Find where the given text appears and provide that cell's center as (x, y) coordinate. 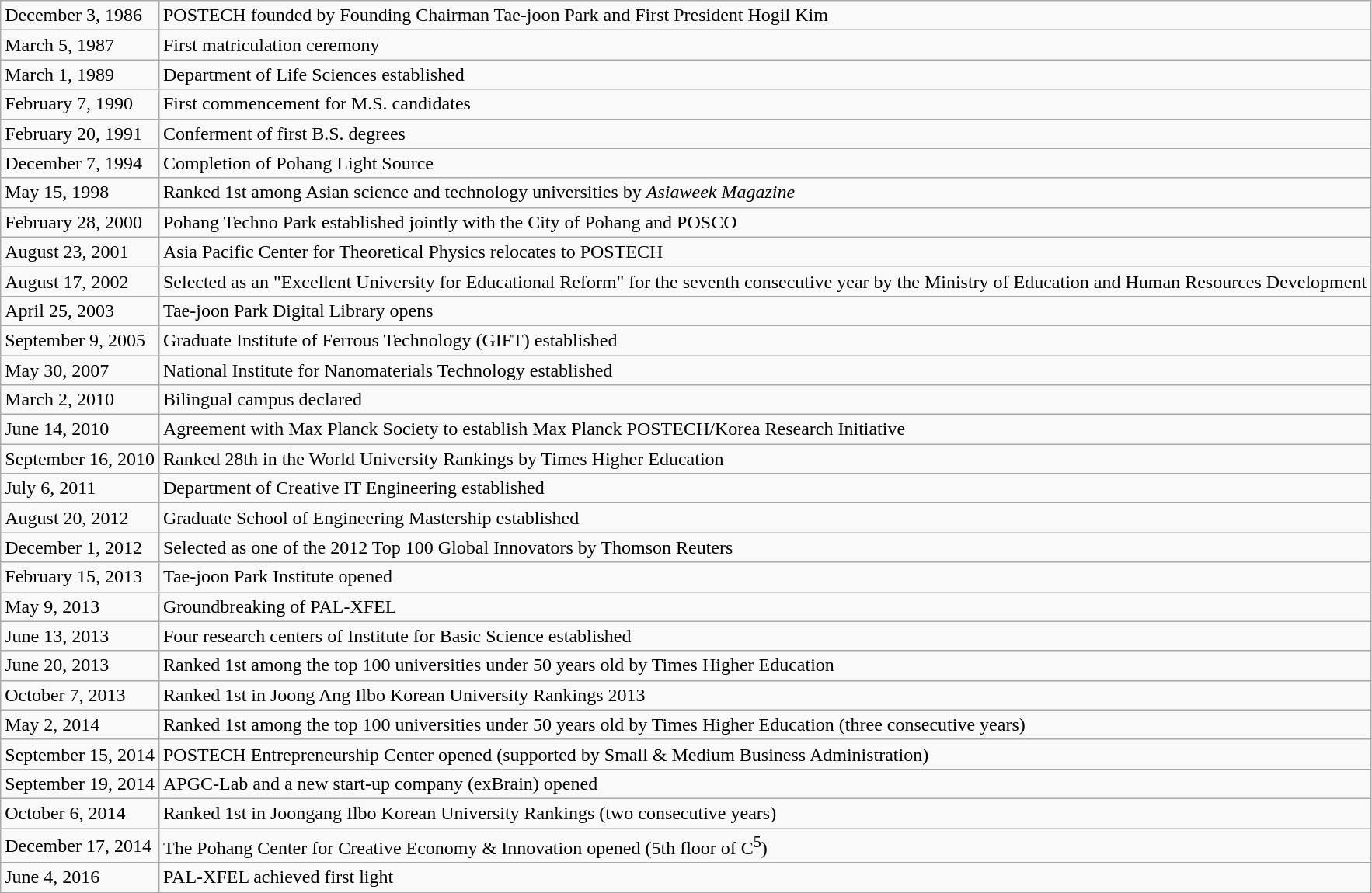
March 5, 1987 (80, 45)
August 23, 2001 (80, 252)
June 20, 2013 (80, 665)
First matriculation ceremony (764, 45)
POSTECH founded by Founding Chairman Tae-joon Park and First President Hogil Kim (764, 16)
Pohang Techno Park established jointly with the City of Pohang and POSCO (764, 222)
May 9, 2013 (80, 606)
December 17, 2014 (80, 845)
December 7, 1994 (80, 163)
February 20, 1991 (80, 134)
February 7, 1990 (80, 104)
APGC-Lab and a new start-up company (exBrain) opened (764, 784)
Graduate Institute of Ferrous Technology (GIFT) established (764, 340)
May 15, 1998 (80, 193)
Ranked 1st among the top 100 universities under 50 years old by Times Higher Education (764, 665)
The Pohang Center for Creative Economy & Innovation opened (5th floor of C5) (764, 845)
First commencement for M.S. candidates (764, 104)
Completion of Pohang Light Source (764, 163)
National Institute for Nanomaterials Technology established (764, 370)
Ranked 1st in Joongang Ilbo Korean University Rankings (two consecutive years) (764, 813)
Graduate School of Engineering Mastership established (764, 518)
October 7, 2013 (80, 695)
September 15, 2014 (80, 754)
July 6, 2011 (80, 488)
Tae-joon Park Digital Library opens (764, 311)
Ranked 1st among Asian science and technology universities by Asiaweek Magazine (764, 193)
June 13, 2013 (80, 636)
Groundbreaking of PAL-XFEL (764, 606)
Bilingual campus declared (764, 400)
May 30, 2007 (80, 370)
December 3, 1986 (80, 16)
August 17, 2002 (80, 281)
Conferment of first B.S. degrees (764, 134)
June 14, 2010 (80, 429)
February 28, 2000 (80, 222)
March 2, 2010 (80, 400)
February 15, 2013 (80, 577)
Agreement with Max Planck Society to establish Max Planck POSTECH/Korea Research Initiative (764, 429)
April 25, 2003 (80, 311)
PAL-XFEL achieved first light (764, 877)
Tae-joon Park Institute opened (764, 577)
December 1, 2012 (80, 547)
September 9, 2005 (80, 340)
Ranked 1st in Joong Ang Ilbo Korean University Rankings 2013 (764, 695)
March 1, 1989 (80, 75)
Ranked 1st among the top 100 universities under 50 years old by Times Higher Education (three consecutive years) (764, 724)
Ranked 28th in the World University Rankings by Times Higher Education (764, 459)
Four research centers of Institute for Basic Science established (764, 636)
September 19, 2014 (80, 784)
August 20, 2012 (80, 518)
October 6, 2014 (80, 813)
Selected as one of the 2012 Top 100 Global Innovators by Thomson Reuters (764, 547)
September 16, 2010 (80, 459)
June 4, 2016 (80, 877)
POSTECH Entrepreneurship Center opened (supported by Small & Medium Business Administration) (764, 754)
Department of Life Sciences established (764, 75)
Asia Pacific Center for Theoretical Physics relocates to POSTECH (764, 252)
May 2, 2014 (80, 724)
Department of Creative IT Engineering established (764, 488)
